Output the [X, Y] coordinate of the center of the cell containing the given text.  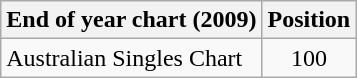
End of year chart (2009) [132, 20]
Australian Singles Chart [132, 58]
Position [309, 20]
100 [309, 58]
